Pinpoint the cell where the given text exists, returning its [x, y] midpoint coordinate. 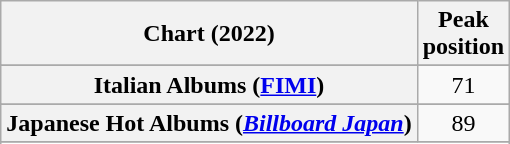
Chart (2022) [209, 34]
Italian Albums (FIMI) [209, 85]
Peakposition [463, 34]
89 [463, 123]
Japanese Hot Albums (Billboard Japan) [209, 123]
71 [463, 85]
